Detect which cell encompasses the target text, then output its [x, y] center coordinate. 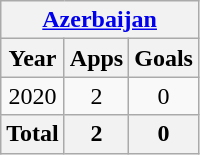
2020 [33, 96]
Total [33, 134]
Goals [164, 58]
Azerbaijan [100, 20]
Apps [96, 58]
Year [33, 58]
